Search for the cell housing the specified text and yield its [X, Y] center coordinate. 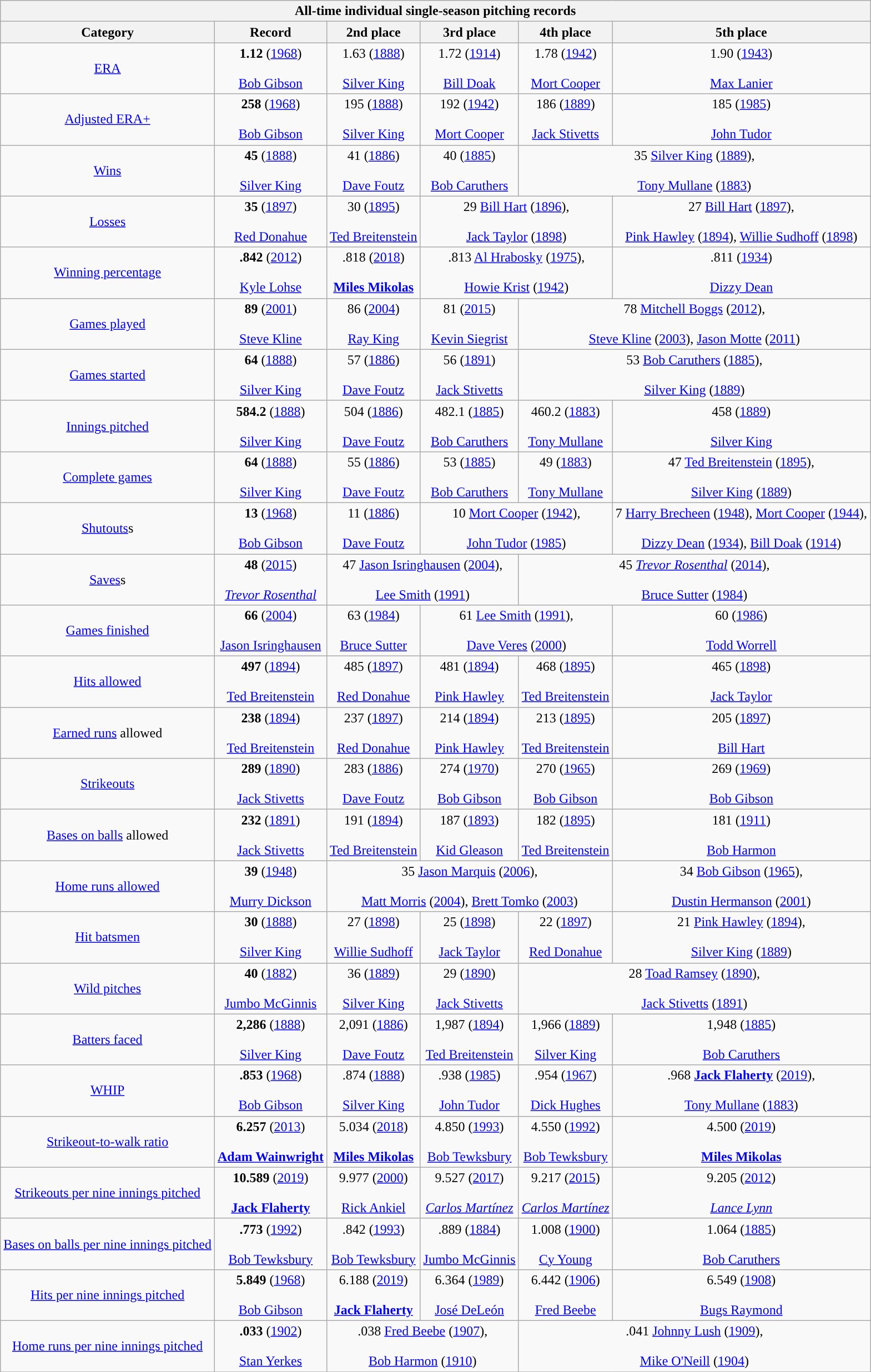
191 (1894)Ted Breitenstein [373, 835]
78 Mitchell Boggs (2012),Steve Kline (2003), Jason Motte (2011) [694, 324]
186 (1889)Jack Stivetts [565, 119]
Hits per nine innings pitched [108, 1295]
504 (1886)Dave Foutz [373, 426]
.874 (1888)Silver King [373, 1090]
.842 (1993)Bob Tewksbury [373, 1244]
187 (1893)Kid Gleason [470, 835]
1.90 (1943)Max Lanier [741, 68]
63 (1984)Bruce Sutter [373, 631]
237 (1897)Red Donahue [373, 733]
Hits allowed [108, 682]
Wins [108, 170]
6.442 (1906)Fred Beebe [565, 1295]
481 (1894)Pink Hawley [470, 682]
468 (1895)Ted Breitenstein [565, 682]
Losses [108, 222]
Home runs per nine innings pitched [108, 1346]
238 (1894)Ted Breitenstein [270, 733]
9.977 (2000)Rick Ankiel [373, 1193]
22 (1897)Red Donahue [565, 937]
36 (1889)Silver King [373, 988]
1.12 (1968)Bob Gibson [270, 68]
.954 (1967)Dick Hughes [565, 1090]
Bases on balls allowed [108, 835]
214 (1894)Pink Hawley [470, 733]
584.2 (1888)Silver King [270, 426]
39 (1948)Murry Dickson [270, 886]
Batters faced [108, 1039]
60 (1986)Todd Worrell [741, 631]
35 Jason Marquis (2006),Matt Morris (2004), Brett Tomko (2003) [470, 886]
Strikeout-to-walk ratio [108, 1142]
289 (1890)Jack Stivetts [270, 784]
30 (1888)Silver King [270, 937]
274 (1970)Bob Gibson [470, 784]
4.850 (1993)Bob Tewksbury [470, 1142]
55 (1886)Dave Foutz [373, 477]
35 Silver King (1889),Tony Mullane (1883) [694, 170]
53 (1885)Bob Caruthers [470, 477]
9.217 (2015)Carlos Martínez [565, 1193]
2,286 (1888)Silver King [270, 1039]
.038 Fred Beebe (1907),Bob Harmon (1910) [422, 1346]
.842 (2012)Kyle Lohse [270, 273]
Hit batsmen [108, 937]
10.589 (2019)Jack Flaherty [270, 1193]
6.257 (2013)Adam Wainwright [270, 1142]
Home runs allowed [108, 886]
11 (1886)Dave Foutz [373, 528]
1,966 (1889)Silver King [565, 1039]
49 (1883)Tony Mullane [565, 477]
47 Jason Isringhausen (2004),Lee Smith (1991) [422, 580]
56 (1891)Jack Stivetts [470, 375]
.813 Al Hrabosky (1975),Howie Krist (1942) [516, 273]
.041 Johnny Lush (1909),Mike O'Neill (1904) [694, 1346]
205 (1897)Bill Hart [741, 733]
5th place [741, 32]
6.549 (1908)Bugs Raymond [741, 1295]
57 (1886)Dave Foutz [373, 375]
1.63 (1888)Silver King [373, 68]
485 (1897)Red Donahue [373, 682]
6.188 (2019)Jack Flaherty [373, 1295]
270 (1965)Bob Gibson [565, 784]
213 (1895)Ted Breitenstein [565, 733]
1.008 (1900)Cy Young [565, 1244]
.853 (1968)Bob Gibson [270, 1090]
86 (2004)Ray King [373, 324]
Shutoutss [108, 528]
182 (1895)Ted Breitenstein [565, 835]
1,948 (1885)Bob Caruthers [741, 1039]
29 Bill Hart (1896),Jack Taylor (1898) [516, 222]
195 (1888)Silver King [373, 119]
4.500 (2019)Miles Mikolas [741, 1142]
2,091 (1886)Dave Foutz [373, 1039]
ERA [108, 68]
30 (1895)Ted Breitenstein [373, 222]
.811 (1934)Dizzy Dean [741, 273]
Adjusted ERA+ [108, 119]
232 (1891)Jack Stivetts [270, 835]
.889 (1884)Jumbo McGinnis [470, 1244]
Savess [108, 580]
47 Ted Breitenstein (1895),Silver King (1889) [741, 477]
89 (2001)Steve Kline [270, 324]
Wild pitches [108, 988]
Earned runs allowed [108, 733]
10 Mort Cooper (1942),John Tudor (1985) [516, 528]
185 (1985)John Tudor [741, 119]
5.849 (1968)Bob Gibson [270, 1295]
29 (1890)Jack Stivetts [470, 988]
41 (1886)Dave Foutz [373, 170]
3rd place [470, 32]
482.1 (1885)Bob Caruthers [470, 426]
WHIP [108, 1090]
Games started [108, 375]
.773 (1992)Bob Tewksbury [270, 1244]
45 Trevor Rosenthal (2014),Bruce Sutter (1984) [694, 580]
258 (1968)Bob Gibson [270, 119]
497 (1894)Ted Breitenstein [270, 682]
27 Bill Hart (1897),Pink Hawley (1894), Willie Sudhoff (1898) [741, 222]
40 (1885)Bob Caruthers [470, 170]
1.72 (1914)Bill Doak [470, 68]
.938 (1985)John Tudor [470, 1090]
9.205 (2012)Lance Lynn [741, 1193]
4th place [565, 32]
283 (1886)Dave Foutz [373, 784]
192 (1942)Mort Cooper [470, 119]
66 (2004)Jason Isringhausen [270, 631]
4.550 (1992)Bob Tewksbury [565, 1142]
61 Lee Smith (1991),Dave Veres (2000) [516, 631]
460.2 (1883)Tony Mullane [565, 426]
Category [108, 32]
Games finished [108, 631]
Bases on balls per nine innings pitched [108, 1244]
269 (1969)Bob Gibson [741, 784]
81 (2015)Kevin Siegrist [470, 324]
21 Pink Hawley (1894),Silver King (1889) [741, 937]
Record [270, 32]
1.78 (1942)Mort Cooper [565, 68]
2nd place [373, 32]
.033 (1902)Stan Yerkes [270, 1346]
35 (1897)Red Donahue [270, 222]
9.527 (2017)Carlos Martínez [470, 1193]
.818 (2018)Miles Mikolas [373, 273]
Winning percentage [108, 273]
Innings pitched [108, 426]
27 (1898)Willie Sudhoff [373, 937]
48 (2015)Trevor Rosenthal [270, 580]
7 Harry Brecheen (1948), Mort Cooper (1944),Dizzy Dean (1934), Bill Doak (1914) [741, 528]
13 (1968)Bob Gibson [270, 528]
.968 Jack Flaherty (2019),Tony Mullane (1883) [741, 1090]
5.034 (2018)Miles Mikolas [373, 1142]
Strikeouts [108, 784]
Complete games [108, 477]
1,987 (1894)Ted Breitenstein [470, 1039]
45 (1888)Silver King [270, 170]
465 (1898)Jack Taylor [741, 682]
25 (1898)Jack Taylor [470, 937]
1.064 (1885)Bob Caruthers [741, 1244]
6.364 (1989)José DeLeón [470, 1295]
34 Bob Gibson (1965),Dustin Hermanson (2001) [741, 886]
40 (1882)Jumbo McGinnis [270, 988]
181 (1911)Bob Harmon [741, 835]
Strikeouts per nine innings pitched [108, 1193]
53 Bob Caruthers (1885),Silver King (1889) [694, 375]
All-time individual single-season pitching records [435, 11]
458 (1889)Silver King [741, 426]
28 Toad Ramsey (1890),Jack Stivetts (1891) [694, 988]
Games played [108, 324]
